Output the [X, Y] coordinate of the center of the cell containing the given text.  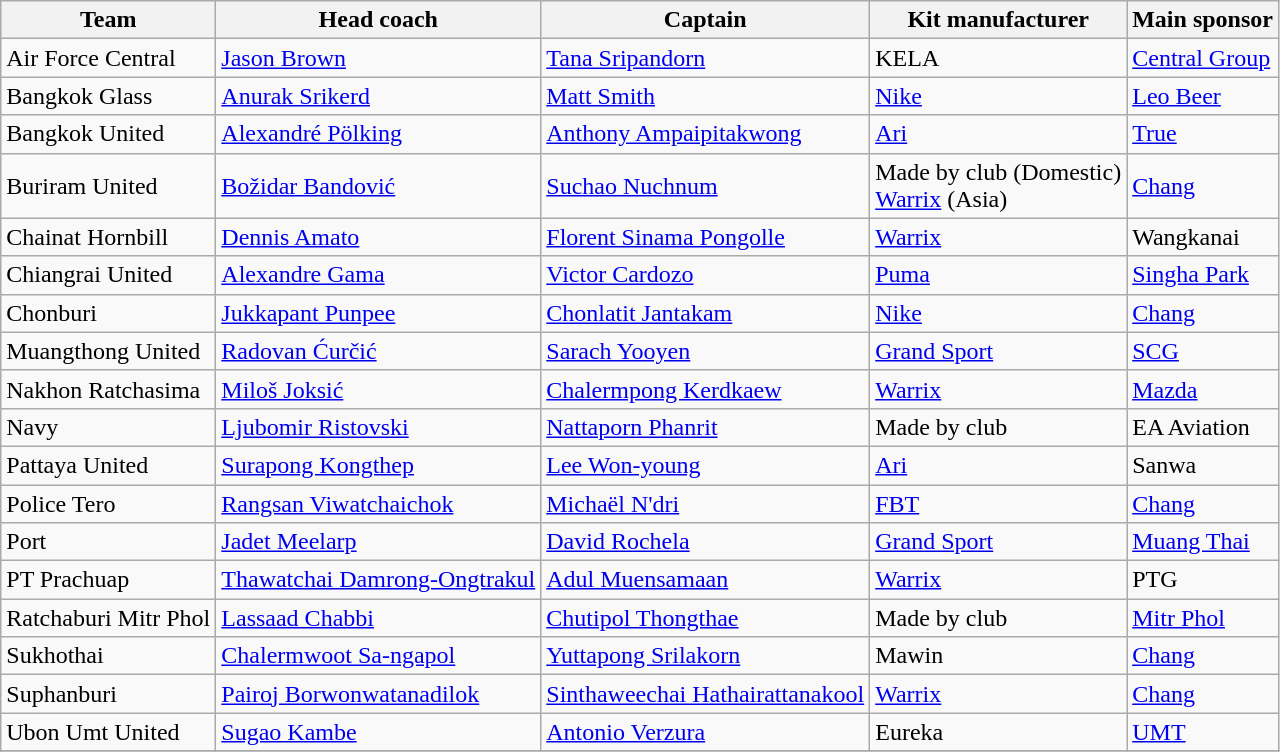
Chalermwoot Sa-ngapol [378, 656]
Jukkapant Punpee [378, 313]
Rangsan Viwatchaichok [378, 503]
Central Group [1203, 58]
PT Prachuap [108, 580]
Mitr Phol [1203, 618]
Radovan Ćurčić [378, 351]
Matt Smith [706, 96]
True [1203, 134]
Yuttapong Srilakorn [706, 656]
Made by club (Domestic) Warrix (Asia) [998, 186]
Head coach [378, 20]
Jason Brown [378, 58]
Eureka [998, 732]
Muangthong United [108, 351]
Chonlatit Jantakam [706, 313]
KELA [998, 58]
Sanwa [1203, 465]
Anurak Srikerd [378, 96]
Puma [998, 275]
Chiangrai United [108, 275]
Ratchaburi Mitr Phol [108, 618]
UMT [1203, 732]
Bangkok United [108, 134]
FBT [998, 503]
Nattaporn Phanrit [706, 427]
Chainat Hornbill [108, 237]
Surapong Kongthep [378, 465]
Buriram United [108, 186]
Mawin [998, 656]
Tana Sripandorn [706, 58]
Nakhon Ratchasima [108, 389]
Alexandre Gama [378, 275]
David Rochela [706, 542]
Suphanburi [108, 694]
Thawatchai Damrong-Ongtrakul [378, 580]
Chonburi [108, 313]
Sarach Yooyen [706, 351]
Singha Park [1203, 275]
Leo Beer [1203, 96]
Anthony Ampaipitakwong [706, 134]
PTG [1203, 580]
Sugao Kambe [378, 732]
Mazda [1203, 389]
Pattaya United [108, 465]
Pairoj Borwonwatanadilok [378, 694]
Lee Won-young [706, 465]
Wangkanai [1203, 237]
Ubon Umt United [108, 732]
Miloš Joksić [378, 389]
Victor Cardozo [706, 275]
Police Tero [108, 503]
Port [108, 542]
Jadet Meelarp [378, 542]
Alexandré Pölking [378, 134]
Suchao Nuchnum [706, 186]
Sukhothai [108, 656]
Dennis Amato [378, 237]
EA Aviation [1203, 427]
Kit manufacturer [998, 20]
Bangkok Glass [108, 96]
Team [108, 20]
SCG [1203, 351]
Air Force Central [108, 58]
Florent Sinama Pongolle [706, 237]
Ljubomir Ristovski [378, 427]
Navy [108, 427]
Chutipol Thongthae [706, 618]
Main sponsor [1203, 20]
Božidar Bandović [378, 186]
Adul Muensamaan [706, 580]
Antonio Verzura [706, 732]
Michaël N'dri [706, 503]
Captain [706, 20]
Lassaad Chabbi [378, 618]
Sinthaweechai Hathairattanakool [706, 694]
Muang Thai [1203, 542]
Chalermpong Kerdkaew [706, 389]
